Provide the [x, y] coordinate of the cell's center where the given text is located.  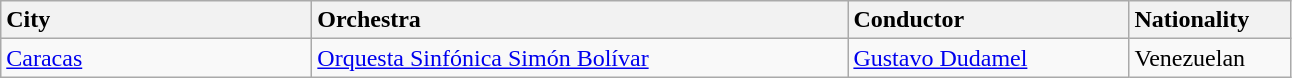
Gustavo Dudamel [988, 58]
Caracas [156, 58]
Orquesta Sinfónica Simón Bolívar [580, 58]
Orchestra [580, 20]
Conductor [988, 20]
City [156, 20]
Venezuelan [1210, 58]
Nationality [1210, 20]
